From the cell containing the given text, extract its center point as (x, y) coordinate. 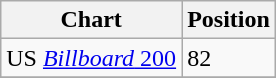
US Billboard 200 (92, 58)
Chart (92, 20)
82 (229, 58)
Position (229, 20)
